Return (X, Y) of the center of cell containing provided text 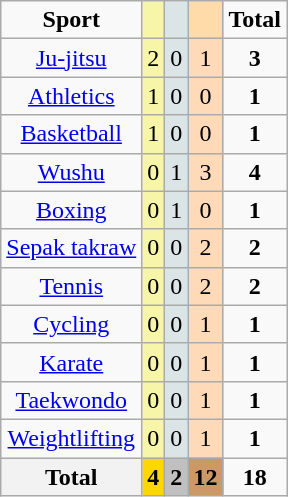
Karate (72, 362)
Basketball (72, 134)
18 (255, 477)
Cycling (72, 324)
Sport (72, 20)
Wushu (72, 172)
Sepak takraw (72, 248)
Weightlifting (72, 438)
Boxing (72, 210)
Ju-jitsu (72, 58)
Athletics (72, 96)
12 (206, 477)
Taekwondo (72, 400)
Tennis (72, 286)
